Search for the cell housing the specified text and yield its [X, Y] center coordinate. 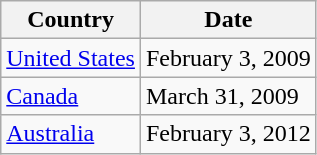
Australia [71, 134]
United States [71, 58]
February 3, 2012 [228, 134]
February 3, 2009 [228, 58]
Country [71, 20]
Canada [71, 96]
March 31, 2009 [228, 96]
Date [228, 20]
